Provide the [X, Y] coordinate of the cell's center where the given text is located.  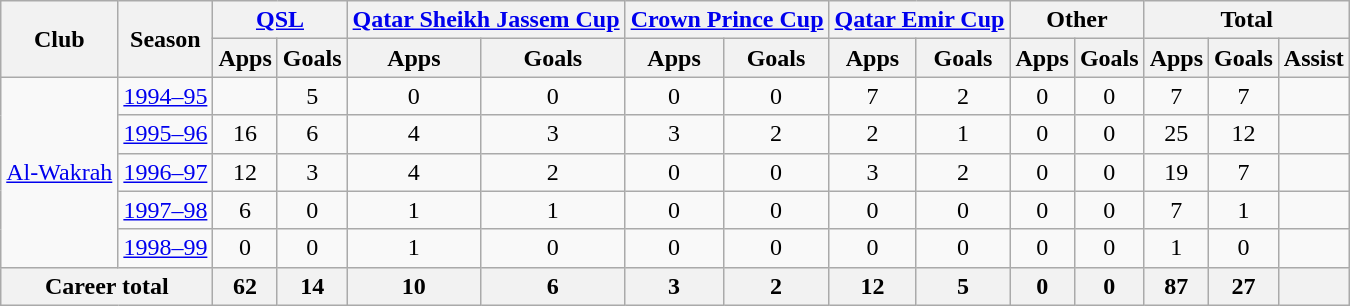
25 [1176, 134]
Qatar Emir Cup [920, 20]
Club [60, 39]
Assist [1314, 58]
Season [166, 39]
16 [245, 134]
1995–96 [166, 134]
27 [1244, 286]
Crown Prince Cup [727, 20]
Qatar Sheikh Jassem Cup [486, 20]
Other [1077, 20]
Career total [107, 286]
10 [414, 286]
1994–95 [166, 96]
19 [1176, 172]
Al-Wakrah [60, 172]
QSL [280, 20]
87 [1176, 286]
14 [312, 286]
Total [1246, 20]
1997–98 [166, 210]
1998–99 [166, 248]
62 [245, 286]
1996–97 [166, 172]
